Locate the cell with the specified text and output its (x, y) center coordinate. 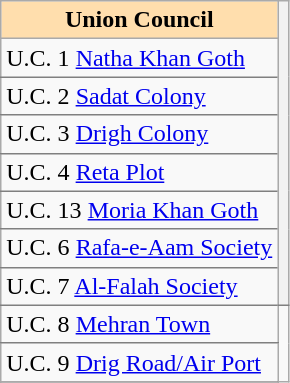
U.C. 2 Sadat Colony (140, 96)
U.C. 7 Al-Falah Society (140, 286)
Union Council (140, 20)
U.C. 9 Drig Road/Air Port (140, 362)
U.C. 3 Drigh Colony (140, 134)
U.C. 4 Reta Plot (140, 172)
U.C. 8 Mehran Town (140, 324)
U.C. 6 Rafa-e-Aam Society (140, 248)
U.C. 1 Natha Khan Goth (140, 58)
U.C. 13 Moria Khan Goth (140, 210)
